Detect which cell encompasses the target text, then output its [X, Y] center coordinate. 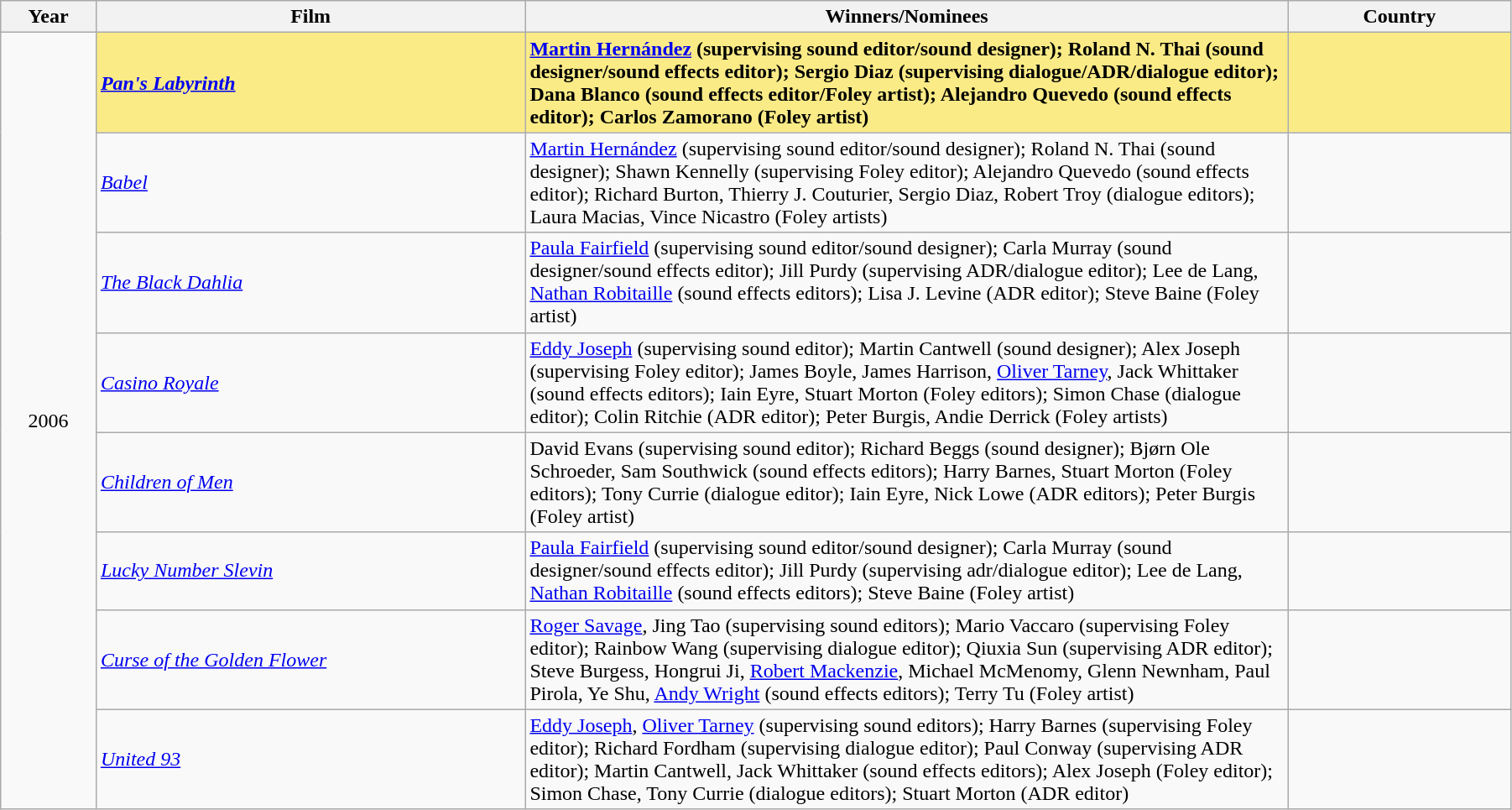
Children of Men [310, 482]
Winners/Nominees [906, 17]
Casino Royale [310, 383]
Babel [310, 183]
The Black Dahlia [310, 282]
Curse of the Golden Flower [310, 660]
2006 [49, 421]
Country [1400, 17]
United 93 [310, 759]
Year [49, 17]
Lucky Number Slevin [310, 571]
Pan's Labyrinth [310, 82]
Film [310, 17]
